Output the (x, y) coordinate of the center of the cell containing the given text.  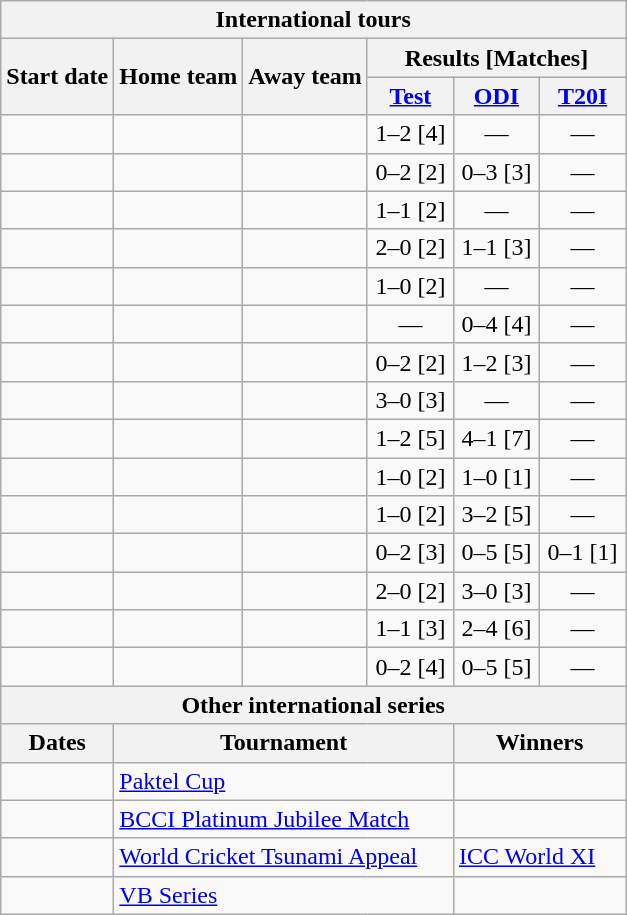
1–1 [2] (410, 210)
International tours (314, 20)
Paktel Cup (284, 781)
BCCI Platinum Jubilee Match (284, 819)
1–0 [1] (496, 477)
4–1 [7] (496, 438)
0–2 [4] (410, 667)
2–4 [6] (496, 629)
Winners (539, 743)
0–4 [4] (496, 324)
ICC World XI (539, 857)
3–2 [5] (496, 515)
Tournament (284, 743)
0–3 [3] (496, 172)
1–2 [4] (410, 134)
1–2 [5] (410, 438)
Other international series (314, 705)
Test (410, 96)
Home team (178, 77)
World Cricket Tsunami Appeal (284, 857)
0–2 [3] (410, 553)
ODI (496, 96)
0–1 [1] (583, 553)
Away team (306, 77)
T20I (583, 96)
Start date (58, 77)
Dates (58, 743)
Results [Matches] (496, 58)
VB Series (284, 895)
1–2 [3] (496, 362)
